Locate the cell with the specified text and output its [x, y] center coordinate. 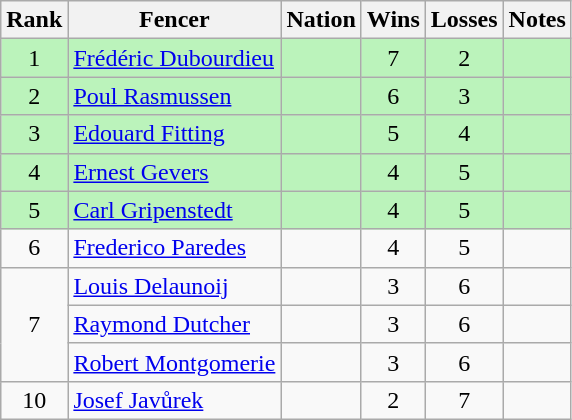
Losses [464, 20]
Robert Montgomerie [174, 362]
Poul Rasmussen [174, 96]
Carl Gripenstedt [174, 210]
Nation [321, 20]
Raymond Dutcher [174, 324]
Rank [34, 20]
Edouard Fitting [174, 134]
Fencer [174, 20]
Frédéric Dubourdieu [174, 58]
Frederico Paredes [174, 248]
Notes [537, 20]
Wins [393, 20]
1 [34, 58]
10 [34, 400]
Josef Javůrek [174, 400]
Ernest Gevers [174, 172]
Louis Delaunoij [174, 286]
